Search for the cell housing the specified text and yield its (x, y) center coordinate. 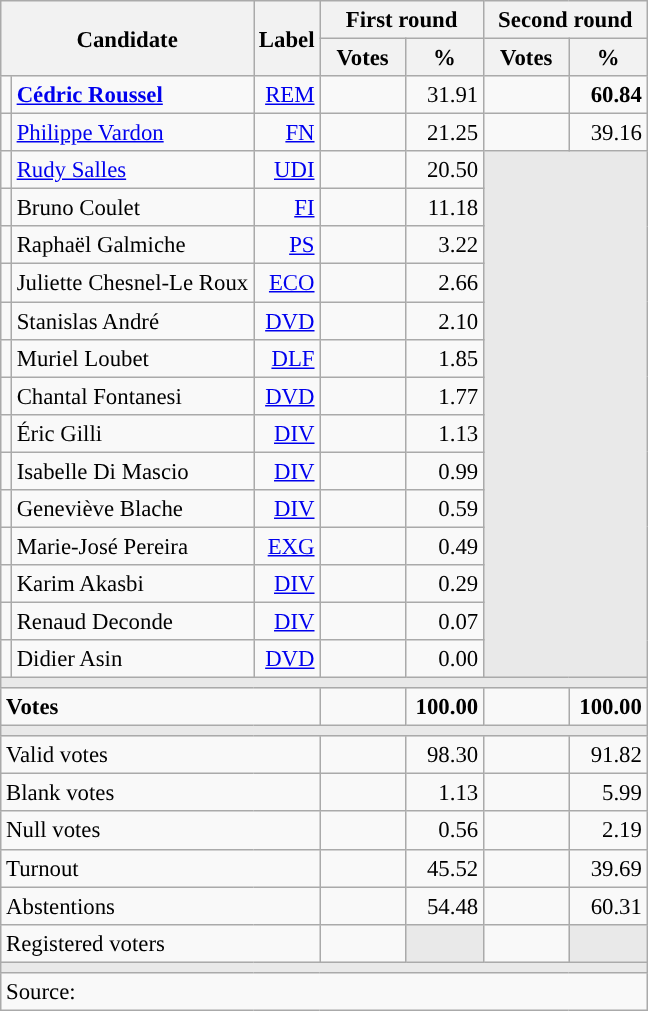
PS (287, 245)
0.29 (444, 584)
Didier Asin (132, 659)
Candidate (128, 38)
Philippe Vardon (132, 133)
5.99 (608, 793)
Label (287, 38)
0.07 (444, 621)
Second round (565, 20)
98.30 (444, 755)
Chantal Fontanesi (132, 396)
Registered voters (160, 943)
Turnout (160, 868)
FI (287, 208)
FN (287, 133)
54.48 (444, 906)
Karim Akasbi (132, 584)
1.85 (444, 358)
Source: (324, 992)
UDI (287, 170)
Raphaël Galmiche (132, 245)
Bruno Coulet (132, 208)
60.31 (608, 906)
0.59 (444, 509)
EXG (287, 546)
Geneviève Blache (132, 509)
First round (402, 20)
0.00 (444, 659)
2.66 (444, 283)
Éric Gilli (132, 433)
Renaud Deconde (132, 621)
60.84 (608, 95)
Null votes (160, 831)
Rudy Salles (132, 170)
0.99 (444, 471)
DLF (287, 358)
Juliette Chesnel-Le Roux (132, 283)
2.19 (608, 831)
11.18 (444, 208)
91.82 (608, 755)
1.77 (444, 396)
Muriel Loubet (132, 358)
20.50 (444, 170)
0.56 (444, 831)
2.10 (444, 321)
Stanislas André (132, 321)
Valid votes (160, 755)
Marie-José Pereira (132, 546)
REM (287, 95)
0.49 (444, 546)
21.25 (444, 133)
45.52 (444, 868)
39.69 (608, 868)
3.22 (444, 245)
31.91 (444, 95)
Cédric Roussel (132, 95)
Blank votes (160, 793)
39.16 (608, 133)
ECO (287, 283)
Isabelle Di Mascio (132, 471)
Abstentions (160, 906)
